Search for the cell housing the specified text and yield its (x, y) center coordinate. 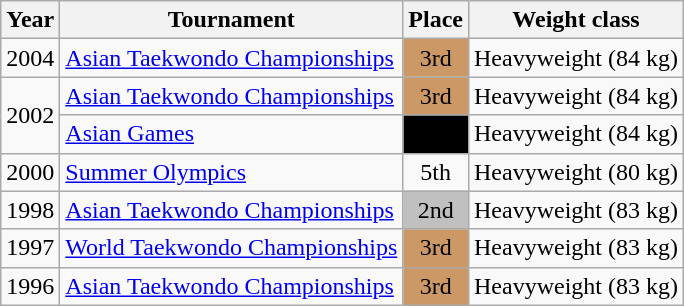
Weight class (576, 20)
Tournament (232, 20)
Heavyweight (80 kg) (576, 172)
Year (30, 20)
1997 (30, 248)
Summer Olympics (232, 172)
World Taekwondo Championships (232, 248)
1996 (30, 286)
2002 (30, 115)
2nd (436, 210)
2000 (30, 172)
2004 (30, 58)
Place (436, 20)
Asian Games (232, 134)
1998 (30, 210)
